Output the (X, Y) coordinate of the center of the cell containing the given text.  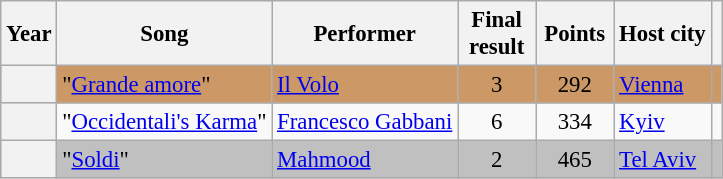
6 (497, 122)
2 (497, 160)
"Soldi" (164, 160)
Mahmood (365, 160)
Year (29, 34)
Francesco Gabbani (365, 122)
292 (575, 85)
334 (575, 122)
Vienna (662, 85)
"Grande amore" (164, 85)
Performer (365, 34)
Kyiv (662, 122)
Host city (662, 34)
465 (575, 160)
Il Volo (365, 85)
3 (497, 85)
Song (164, 34)
Finalresult (497, 34)
Points (575, 34)
"Occidentali's Karma" (164, 122)
Tel Aviv (662, 160)
